Return [x, y] of the center of cell containing provided text 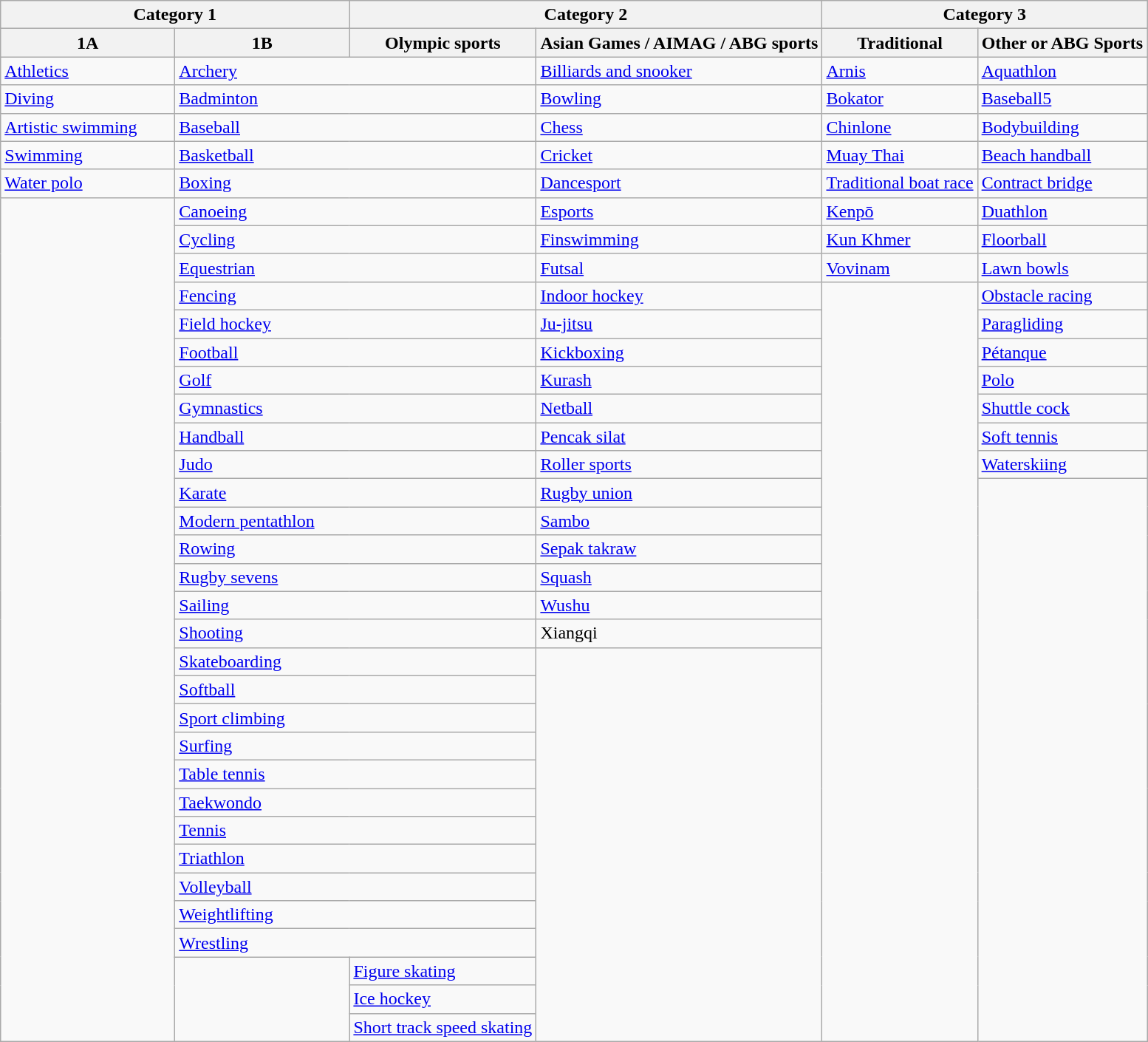
Other or ABG Sports [1062, 43]
Cricket [680, 155]
Contract bridge [1062, 183]
Rugby union [680, 493]
Aquathlon [1062, 71]
Lawn bowls [1062, 268]
Sepak takraw [680, 549]
Field hockey [356, 324]
Cycling [356, 239]
Category 1 [175, 15]
Squash [680, 577]
1B [262, 43]
Gymnastics [356, 409]
Equestrian [356, 268]
Short track speed skating [443, 1027]
Polo [1062, 381]
Surfing [356, 746]
Volleyball [356, 887]
Wushu [680, 605]
Wrestling [356, 943]
Floorball [1062, 239]
Athletics [88, 71]
Netball [680, 409]
Duathlon [1062, 211]
Rugby sevens [356, 577]
Karate [356, 493]
Golf [356, 381]
Ju-jitsu [680, 324]
Swimming [88, 155]
Bodybuilding [1062, 127]
Vovinam [900, 268]
Bokator [900, 99]
Canoeing [356, 211]
Baseball5 [1062, 99]
Waterskiing [1062, 465]
Water polo [88, 183]
Finswimming [680, 239]
Chess [680, 127]
Triathlon [356, 859]
Pencak silat [680, 437]
Asian Games / AIMAG / ABG sports [680, 43]
Sailing [356, 605]
Kickboxing [680, 353]
Soft tennis [1062, 437]
Boxing [356, 183]
Olympic sports [443, 43]
Tennis [356, 831]
Kenpō [900, 211]
Arnis [900, 71]
Judo [356, 465]
Billiards and snooker [680, 71]
Xiangqi [680, 633]
Diving [88, 99]
Traditional boat race [900, 183]
Football [356, 353]
Badminton [356, 99]
Bowling [680, 99]
Shooting [356, 633]
Beach handball [1062, 155]
Dancesport [680, 183]
Baseball [356, 127]
Paragliding [1062, 324]
Esports [680, 211]
Fencing [356, 296]
Roller sports [680, 465]
Artistic swimming [88, 127]
1A [88, 43]
Futsal [680, 268]
Category 2 [586, 15]
Skateboarding [356, 661]
Modern pentathlon [356, 521]
Sambo [680, 521]
Kun Khmer [900, 239]
Kurash [680, 381]
Softball [356, 689]
Weightlifting [356, 915]
Taekwondo [356, 802]
Muay Thai [900, 155]
Pétanque [1062, 353]
Archery [356, 71]
Basketball [356, 155]
Indoor hockey [680, 296]
Rowing [356, 549]
Obstacle racing [1062, 296]
Category 3 [985, 15]
Table tennis [356, 774]
Handball [356, 437]
Traditional [900, 43]
Figure skating [443, 971]
Sport climbing [356, 718]
Ice hockey [443, 999]
Chinlone [900, 127]
Shuttle cock [1062, 409]
